Provide the [x, y] coordinate of the cell's center where the given text is located.  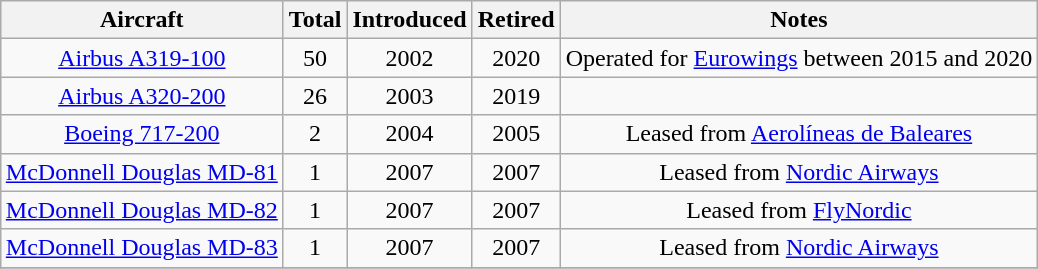
Leased from Aerolíneas de Baleares [799, 134]
2019 [516, 96]
2 [315, 134]
2005 [516, 134]
Airbus A320-200 [142, 96]
Boeing 717-200 [142, 134]
2003 [410, 96]
McDonnell Douglas MD-83 [142, 248]
Aircraft [142, 20]
Introduced [410, 20]
Total [315, 20]
Retired [516, 20]
2020 [516, 58]
Operated for Eurowings between 2015 and 2020 [799, 58]
Airbus A319-100 [142, 58]
McDonnell Douglas MD-81 [142, 172]
2004 [410, 134]
2002 [410, 58]
McDonnell Douglas MD-82 [142, 210]
Leased from FlyNordic [799, 210]
Notes [799, 20]
26 [315, 96]
50 [315, 58]
